Return [X, Y] of the center of cell containing provided text 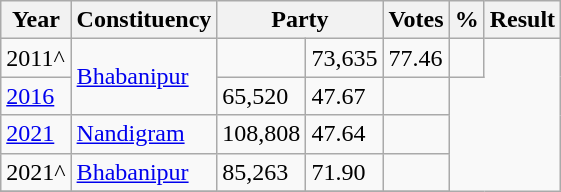
2021^ [36, 172]
% [466, 20]
71.90 [344, 172]
77.46 [416, 58]
108,808 [262, 134]
47.67 [344, 96]
2011^ [36, 58]
Nandigram [144, 134]
85,263 [262, 172]
2016 [36, 96]
Constituency [144, 20]
Party [300, 20]
65,520 [262, 96]
73,635 [344, 58]
Result [522, 20]
Year [36, 20]
47.64 [344, 134]
2021 [36, 134]
Votes [416, 20]
